Output the (X, Y) coordinate of the center of the cell containing the given text.  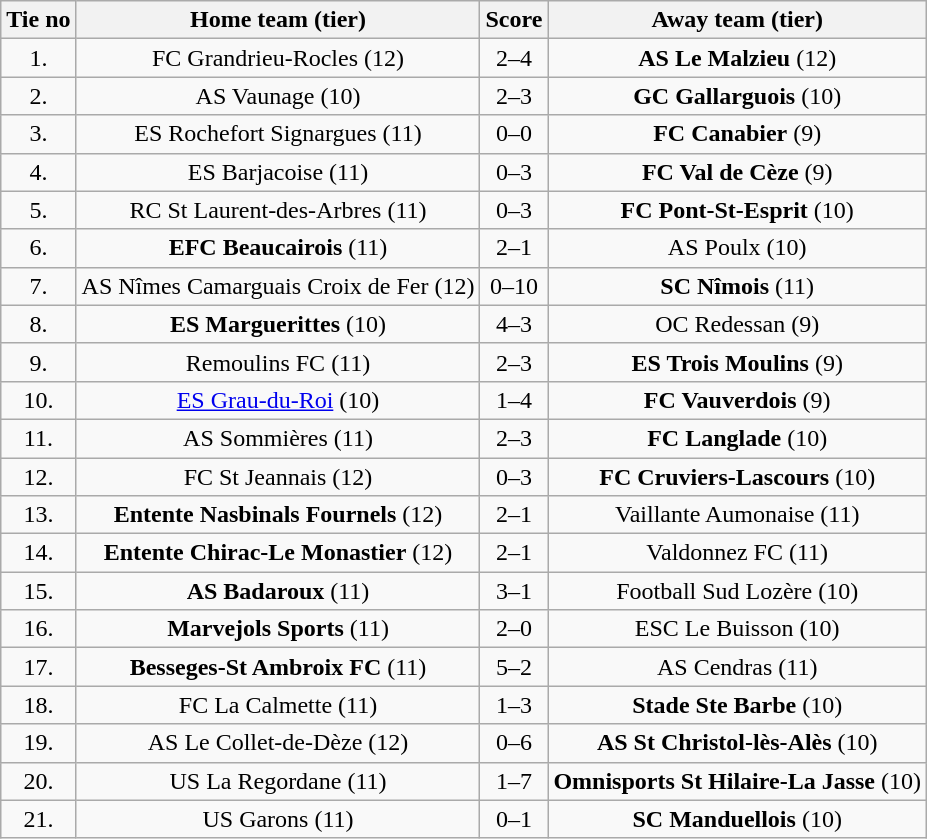
5. (38, 210)
4. (38, 172)
FC Val de Cèze (9) (738, 172)
12. (38, 477)
AS Le Malzieu (12) (738, 58)
Remoulins FC (11) (278, 362)
6. (38, 248)
0–10 (514, 286)
ESC Le Buisson (10) (738, 629)
AS St Christol-lès-Alès (10) (738, 743)
Vaillante Aumonaise (11) (738, 515)
FC Langlade (10) (738, 438)
FC Grandrieu-Rocles (12) (278, 58)
Entente Nasbinals Fournels (12) (278, 515)
14. (38, 553)
4–3 (514, 324)
20. (38, 781)
Marvejols Sports (11) (278, 629)
0–6 (514, 743)
8. (38, 324)
AS Sommières (11) (278, 438)
AS Le Collet-de-Dèze (12) (278, 743)
11. (38, 438)
OC Redessan (9) (738, 324)
Home team (tier) (278, 20)
GC Gallarguois (10) (738, 96)
Entente Chirac-Le Monastier (12) (278, 553)
3. (38, 134)
13. (38, 515)
SC Manduellois (10) (738, 819)
ES Trois Moulins (9) (738, 362)
FC La Calmette (11) (278, 705)
1. (38, 58)
10. (38, 400)
AS Vaunage (10) (278, 96)
16. (38, 629)
RC St Laurent-des-Arbres (11) (278, 210)
Tie no (38, 20)
AS Cendras (11) (738, 667)
ES Rochefort Signargues (11) (278, 134)
3–1 (514, 591)
5–2 (514, 667)
18. (38, 705)
Score (514, 20)
EFC Beaucairois (11) (278, 248)
1–7 (514, 781)
ES Barjacoise (11) (278, 172)
AS Poulx (10) (738, 248)
SC Nîmois (11) (738, 286)
0–1 (514, 819)
FC Cruviers-Lascours (10) (738, 477)
ES Grau-du-Roi (10) (278, 400)
9. (38, 362)
FC Vauverdois (9) (738, 400)
2. (38, 96)
FC Canabier (9) (738, 134)
US La Regordane (11) (278, 781)
1–4 (514, 400)
0–0 (514, 134)
AS Nîmes Camarguais Croix de Fer (12) (278, 286)
Omnisports St Hilaire-La Jasse (10) (738, 781)
Football Sud Lozère (10) (738, 591)
2–4 (514, 58)
2–0 (514, 629)
FC Pont-St-Esprit (10) (738, 210)
Valdonnez FC (11) (738, 553)
15. (38, 591)
19. (38, 743)
Away team (tier) (738, 20)
US Garons (11) (278, 819)
FC St Jeannais (12) (278, 477)
17. (38, 667)
7. (38, 286)
AS Badaroux (11) (278, 591)
21. (38, 819)
Besseges-St Ambroix FC (11) (278, 667)
ES Marguerittes (10) (278, 324)
1–3 (514, 705)
Stade Ste Barbe (10) (738, 705)
